Scan for the cell matching the given text and deliver its (X, Y) coordinate at center. 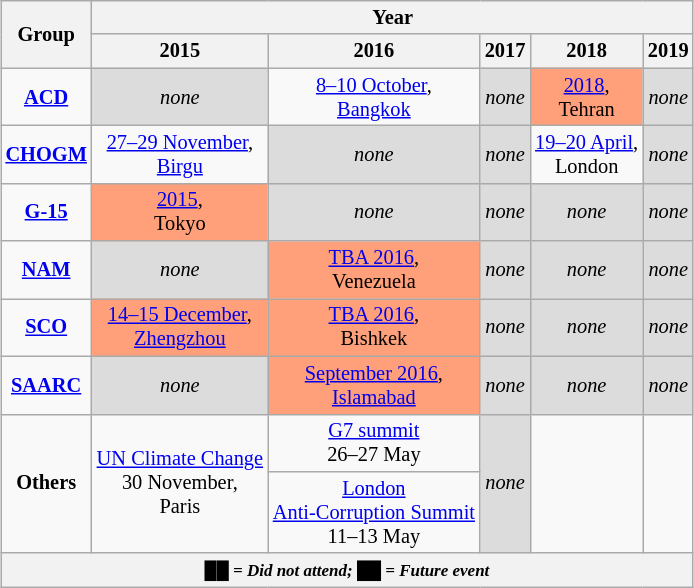
14–15 December,Zhengzhou (180, 327)
2018 (586, 51)
G-15 (46, 212)
██ = Did not attend; ██ = Future event (348, 570)
TBA 2016,Bishkek (374, 327)
CHOGM (46, 154)
LondonAnti-Corruption Summit11–13 May (374, 512)
SAARC (46, 385)
27–29 November,Birgu (180, 154)
SCO (46, 327)
2015 (180, 51)
8–10 October,Bangkok (374, 97)
Year (393, 17)
2016 (374, 51)
2017 (505, 51)
19–20 April,London (586, 154)
2018,Tehran (586, 97)
G7 summit26–27 May (374, 443)
September 2016,Islamabad (374, 385)
2015,Tokyo (180, 212)
ACD (46, 97)
NAM (46, 270)
TBA 2016,Venezuela (374, 270)
Others (46, 484)
UN Climate Change30 November,Paris (180, 484)
2019 (668, 51)
Group (46, 34)
